Search for the cell housing the specified text and yield its (X, Y) center coordinate. 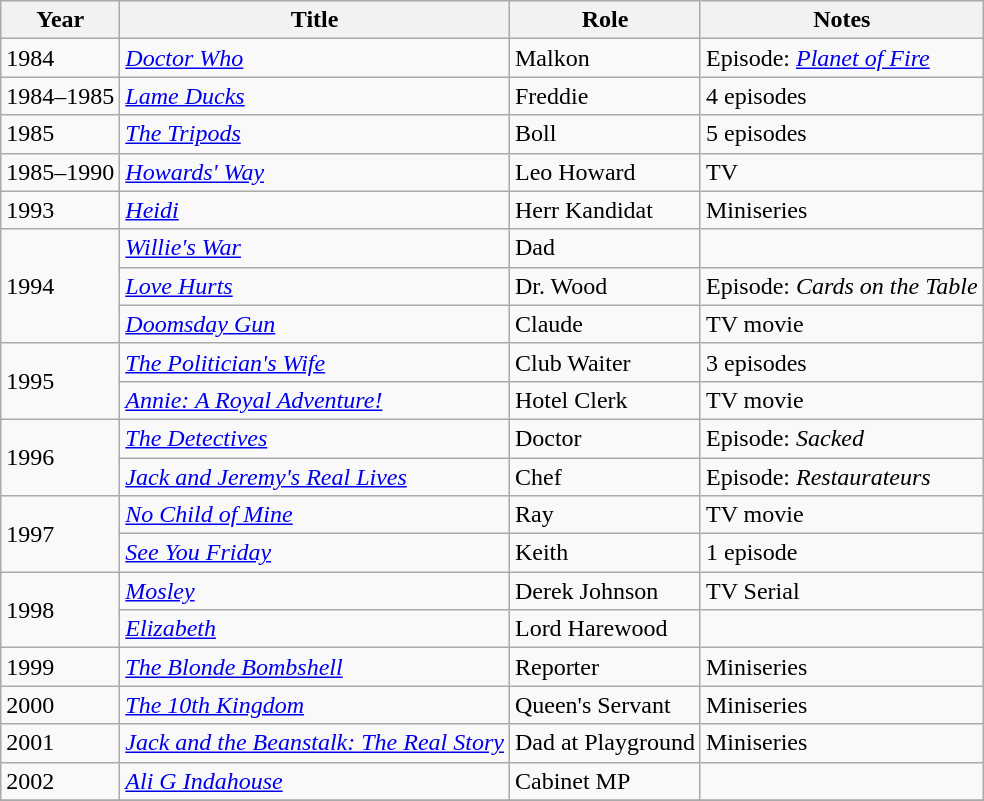
Jack and the Beanstalk: The Real Story (315, 743)
Leo Howard (604, 172)
Hotel Clerk (604, 400)
Club Waiter (604, 362)
Chef (604, 477)
1997 (60, 534)
Lame Ducks (315, 96)
1994 (60, 286)
The Blonde Bombshell (315, 667)
No Child of Mine (315, 515)
Episode: Restaurateurs (842, 477)
Doctor (604, 438)
Reporter (604, 667)
Jack and Jeremy's Real Lives (315, 477)
Doctor Who (315, 58)
1996 (60, 457)
Malkon (604, 58)
Role (604, 20)
Annie: A Royal Adventure! (315, 400)
Cabinet MP (604, 781)
Ali G Indahouse (315, 781)
The Politician's Wife (315, 362)
TV (842, 172)
Lord Harewood (604, 629)
Episode: Sacked (842, 438)
The 10th Kingdom (315, 705)
Willie's War (315, 248)
3 episodes (842, 362)
Claude (604, 324)
Heidi (315, 210)
The Tripods (315, 134)
Title (315, 20)
Dr. Wood (604, 286)
1984–1985 (60, 96)
Elizabeth (315, 629)
1985 (60, 134)
2001 (60, 743)
2002 (60, 781)
Queen's Servant (604, 705)
4 episodes (842, 96)
The Detectives (315, 438)
Keith (604, 553)
Boll (604, 134)
Year (60, 20)
1985–1990 (60, 172)
1984 (60, 58)
1995 (60, 381)
See You Friday (315, 553)
Dad at Playground (604, 743)
Episode: Cards on the Table (842, 286)
5 episodes (842, 134)
TV Serial (842, 591)
Love Hurts (315, 286)
1 episode (842, 553)
Ray (604, 515)
1998 (60, 610)
Doomsday Gun (315, 324)
1999 (60, 667)
2000 (60, 705)
Notes (842, 20)
Mosley (315, 591)
Derek Johnson (604, 591)
Herr Kandidat (604, 210)
Freddie (604, 96)
Dad (604, 248)
1993 (60, 210)
Episode: Planet of Fire (842, 58)
Howards' Way (315, 172)
